Detect which cell encompasses the target text, then output its [x, y] center coordinate. 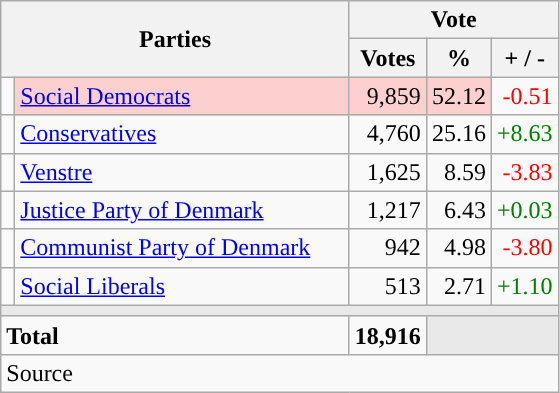
4.98 [458, 248]
Communist Party of Denmark [182, 248]
Social Democrats [182, 96]
-3.83 [524, 172]
Conservatives [182, 134]
942 [388, 248]
Parties [176, 39]
Votes [388, 58]
+8.63 [524, 134]
Total [176, 335]
2.71 [458, 286]
Venstre [182, 172]
4,760 [388, 134]
1,625 [388, 172]
Social Liberals [182, 286]
6.43 [458, 210]
Source [280, 373]
52.12 [458, 96]
+1.10 [524, 286]
25.16 [458, 134]
1,217 [388, 210]
+0.03 [524, 210]
Vote [454, 20]
Justice Party of Denmark [182, 210]
8.59 [458, 172]
+ / - [524, 58]
18,916 [388, 335]
-0.51 [524, 96]
9,859 [388, 96]
% [458, 58]
513 [388, 286]
-3.80 [524, 248]
